Output the (x, y) coordinate of the center of the cell containing the given text.  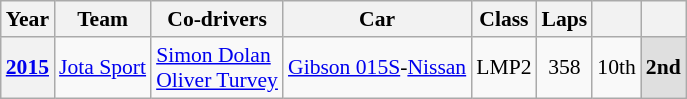
Simon Dolan Oliver Turvey (217, 68)
Laps (565, 19)
LMP2 (504, 68)
Gibson 015S-Nissan (377, 68)
Year (28, 19)
Jota Sport (102, 68)
Team (102, 19)
Class (504, 19)
358 (565, 68)
10th (616, 68)
Car (377, 19)
2nd (664, 68)
Co-drivers (217, 19)
2015 (28, 68)
